Scan for the cell matching the given text and deliver its (X, Y) coordinate at center. 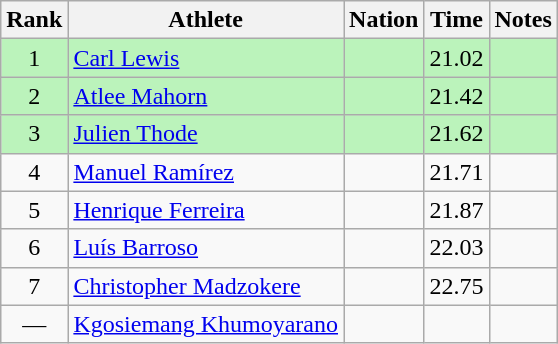
Atlee Mahorn (206, 96)
21.02 (456, 58)
21.62 (456, 134)
Carl Lewis (206, 58)
7 (34, 286)
6 (34, 248)
2 (34, 96)
21.87 (456, 210)
Christopher Madzokere (206, 286)
21.42 (456, 96)
3 (34, 134)
Kgosiemang Khumoyarano (206, 324)
— (34, 324)
Athlete (206, 20)
Rank (34, 20)
Henrique Ferreira (206, 210)
Luís Barroso (206, 248)
Nation (384, 20)
Time (456, 20)
Notes (523, 20)
22.03 (456, 248)
4 (34, 172)
Julien Thode (206, 134)
5 (34, 210)
1 (34, 58)
Manuel Ramírez (206, 172)
21.71 (456, 172)
22.75 (456, 286)
